From the cell containing the given text, extract its center point as [x, y] coordinate. 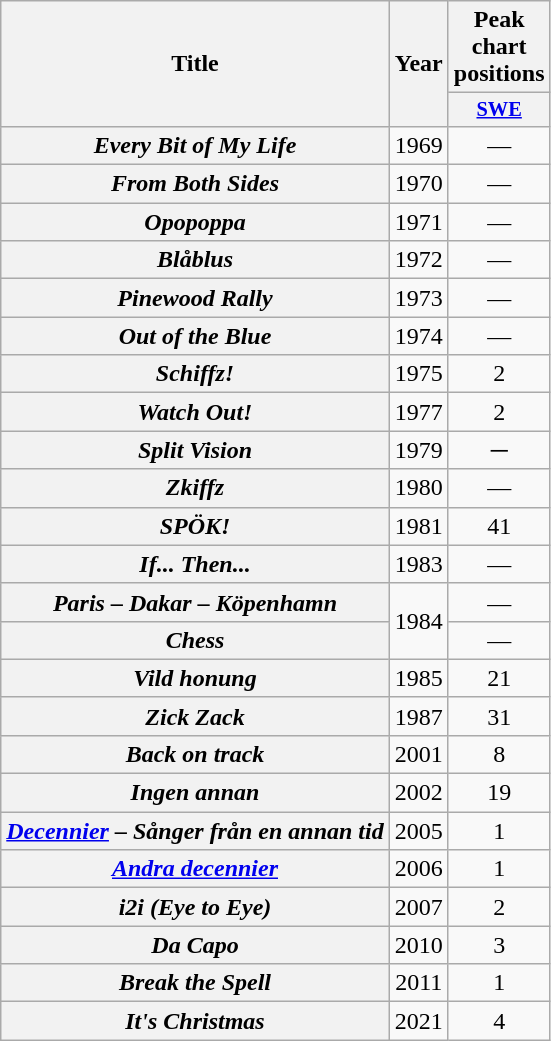
2010 [418, 945]
Every Bit of My Life [195, 145]
Paris – Dakar – Köpenhamn [195, 602]
1970 [418, 184]
It's Christmas [195, 1021]
1972 [418, 260]
Zick Zack [195, 716]
4 [499, 1021]
Opopoppa [195, 222]
Break the Spell [195, 983]
1977 [418, 412]
2007 [418, 907]
If... Then... [195, 564]
1971 [418, 222]
Year [418, 64]
21 [499, 678]
Out of the Blue [195, 336]
1969 [418, 145]
Title [195, 64]
1973 [418, 298]
Chess [195, 640]
2011 [418, 983]
1974 [418, 336]
3 [499, 945]
41 [499, 526]
Ingen annan [195, 793]
Schiffz! [195, 374]
2002 [418, 793]
SPÖK! [195, 526]
─ [499, 450]
Vild honung [195, 678]
1984 [418, 621]
Pinewood Rally [195, 298]
31 [499, 716]
1975 [418, 374]
1987 [418, 716]
Da Capo [195, 945]
i2i (Eye to Eye) [195, 907]
2021 [418, 1021]
1980 [418, 488]
Peak chart positions [499, 47]
Zkiffz [195, 488]
Andra decennier [195, 869]
2006 [418, 869]
Decennier – Sånger från en annan tid [195, 831]
8 [499, 754]
1981 [418, 526]
SWE [499, 110]
1983 [418, 564]
2001 [418, 754]
2005 [418, 831]
1985 [418, 678]
Back on track [195, 754]
1979 [418, 450]
Watch Out! [195, 412]
Blåblus [195, 260]
Split Vision [195, 450]
From Both Sides [195, 184]
19 [499, 793]
